Return the [X, Y] coordinate for the center point of the cell that contains the specified text.  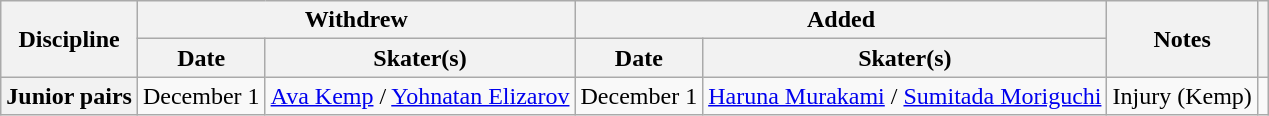
Added [841, 20]
Withdrew [356, 20]
Ava Kemp / Yohnatan Elizarov [420, 96]
Junior pairs [70, 96]
Injury (Kemp) [1182, 96]
Haruna Murakami / Sumitada Moriguchi [905, 96]
Discipline [70, 39]
Notes [1182, 39]
